Pinpoint the cell where the given text exists, returning its (x, y) midpoint coordinate. 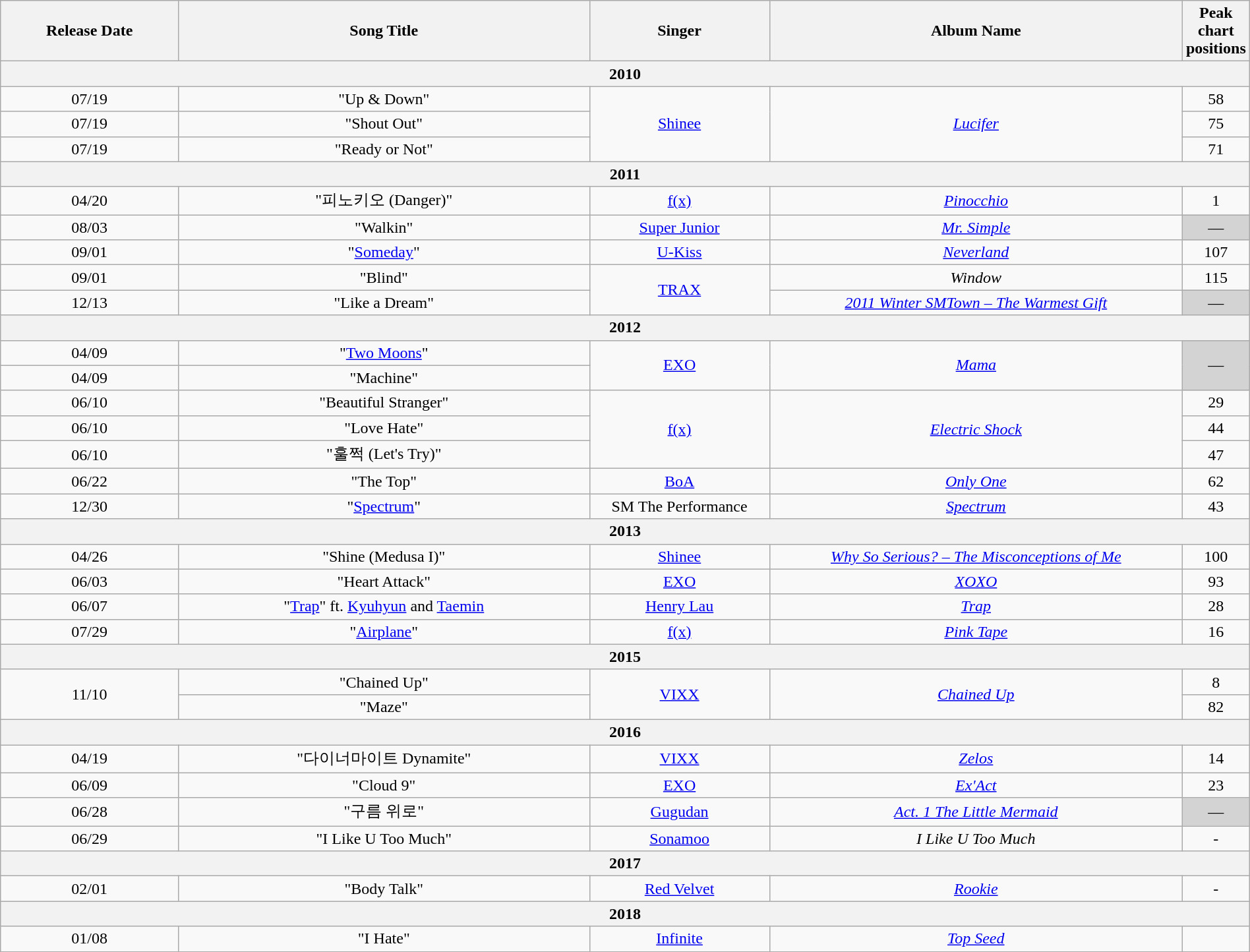
"피노키오 (Danger)" (384, 200)
62 (1216, 481)
"I Like U Too Much" (384, 839)
47 (1216, 455)
Spectrum (976, 506)
"다이너마이트 Dynamite" (384, 759)
11/10 (90, 694)
1 (1216, 200)
"Body Talk" (384, 889)
107 (1216, 253)
Super Junior (679, 227)
2016 (625, 732)
"Love Hate" (384, 428)
12/13 (90, 303)
"Someday" (384, 253)
Pink Tape (976, 632)
Red Velvet (679, 889)
Trap (976, 607)
"Ready or Not" (384, 149)
58 (1216, 99)
07/29 (90, 632)
16 (1216, 632)
23 (1216, 785)
75 (1216, 124)
2015 (625, 657)
Why So Serious? – The Misconceptions of Me (976, 556)
Release Date (90, 31)
93 (1216, 581)
Song Title (384, 31)
Infinite (679, 939)
"훌쩍 (Let's Try)" (384, 455)
Henry Lau (679, 607)
2017 (625, 864)
01/08 (90, 939)
"Spectrum" (384, 506)
Zelos (976, 759)
Ex'Act (976, 785)
Lucifer (976, 124)
"Shine (Medusa I)" (384, 556)
Mr. Simple (976, 227)
12/30 (90, 506)
06/29 (90, 839)
Album Name (976, 31)
06/07 (90, 607)
"Maze" (384, 707)
Rookie (976, 889)
71 (1216, 149)
2013 (625, 531)
"Airplane" (384, 632)
2011 (625, 174)
"Machine" (384, 378)
TRAX (679, 290)
Gugudan (679, 812)
2012 (625, 328)
2018 (625, 914)
06/28 (90, 812)
"The Top" (384, 481)
04/19 (90, 759)
"Trap" ft. Kyuhyun and Taemin (384, 607)
"Chained Up" (384, 682)
"Up & Down" (384, 99)
115 (1216, 278)
"Walkin" (384, 227)
"Like a Dream" (384, 303)
"Heart Attack" (384, 581)
Neverland (976, 253)
2011 Winter SMTown – The Warmest Gift (976, 303)
04/20 (90, 200)
04/26 (90, 556)
Pinocchio (976, 200)
"Cloud 9" (384, 785)
"I Hate" (384, 939)
I Like U Too Much (976, 839)
28 (1216, 607)
82 (1216, 707)
06/03 (90, 581)
SM The Performance (679, 506)
02/01 (90, 889)
Mama (976, 365)
XOXO (976, 581)
Electric Shock (976, 430)
8 (1216, 682)
14 (1216, 759)
Top Seed (976, 939)
43 (1216, 506)
44 (1216, 428)
"구름 위로" (384, 812)
Only One (976, 481)
"Two Moons" (384, 353)
29 (1216, 403)
"Blind" (384, 278)
"Shout Out" (384, 124)
2010 (625, 74)
08/03 (90, 227)
BoA (679, 481)
Window (976, 278)
100 (1216, 556)
Singer (679, 31)
"Beautiful Stranger" (384, 403)
06/22 (90, 481)
06/09 (90, 785)
Act. 1 The Little Mermaid (976, 812)
Chained Up (976, 694)
Peak chart positions (1216, 31)
U-Kiss (679, 253)
Sonamoo (679, 839)
